From the cell containing the given text, extract its center point as [X, Y] coordinate. 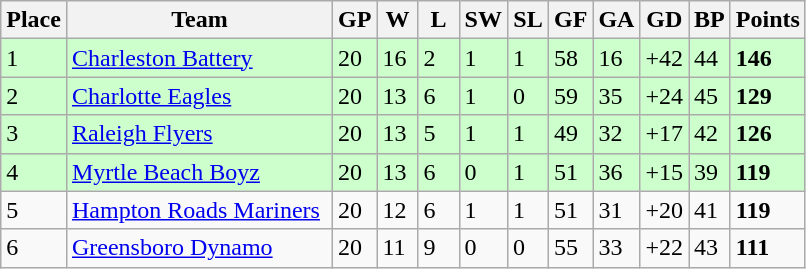
129 [768, 96]
4 [34, 172]
11 [398, 248]
44 [710, 58]
126 [768, 134]
59 [571, 96]
58 [571, 58]
111 [768, 248]
+20 [664, 210]
GF [571, 20]
+15 [664, 172]
55 [571, 248]
BP [710, 20]
31 [616, 210]
45 [710, 96]
+42 [664, 58]
35 [616, 96]
+24 [664, 96]
SL [528, 20]
33 [616, 248]
Place [34, 20]
41 [710, 210]
3 [34, 134]
GP [355, 20]
Hampton Roads Mariners [199, 210]
Myrtle Beach Boyz [199, 172]
Charlotte Eagles [199, 96]
+22 [664, 248]
Raleigh Flyers [199, 134]
Greensboro Dynamo [199, 248]
L [438, 20]
Charleston Battery [199, 58]
SW [483, 20]
Points [768, 20]
GD [664, 20]
+17 [664, 134]
12 [398, 210]
36 [616, 172]
9 [438, 248]
42 [710, 134]
GA [616, 20]
32 [616, 134]
43 [710, 248]
Team [199, 20]
39 [710, 172]
W [398, 20]
49 [571, 134]
146 [768, 58]
